From the cell containing the given text, extract its center point as (x, y) coordinate. 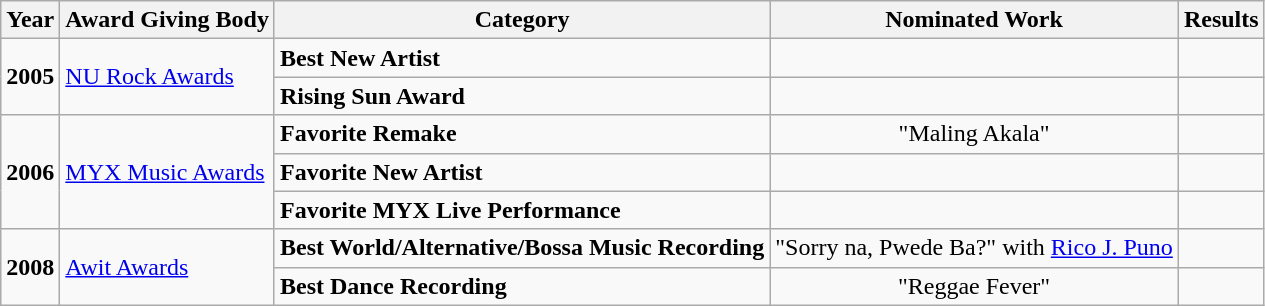
Favorite New Artist (522, 172)
2005 (30, 77)
Awit Awards (168, 267)
2006 (30, 172)
Best New Artist (522, 58)
Year (30, 20)
Nominated Work (974, 20)
Award Giving Body (168, 20)
Best Dance Recording (522, 286)
NU Rock Awards (168, 77)
Results (1221, 20)
2008 (30, 267)
Best World/Alternative/Bossa Music Recording (522, 248)
MYX Music Awards (168, 172)
"Sorry na, Pwede Ba?" with Rico J. Puno (974, 248)
"Reggae Fever" (974, 286)
"Maling Akala" (974, 134)
Rising Sun Award (522, 96)
Favorite Remake (522, 134)
Category (522, 20)
Favorite MYX Live Performance (522, 210)
